Provide the (x, y) coordinate of the cell's center where the given text is located.  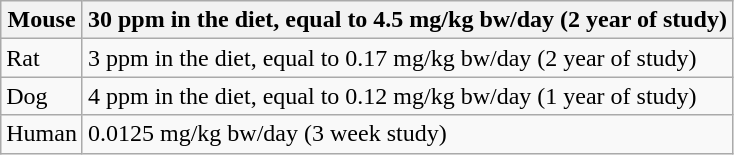
Rat (42, 58)
0.0125 mg/kg bw/day (3 week study) (407, 134)
Human (42, 134)
4 ppm in the diet, equal to 0.12 mg/kg bw/day (1 year of study) (407, 96)
Dog (42, 96)
3 ppm in the diet, equal to 0.17 mg/kg bw/day (2 year of study) (407, 58)
Mouse (42, 20)
30 ppm in the diet, equal to 4.5 mg/kg bw/day (2 year of study) (407, 20)
